Identify which cell holds the provided text, then report its [X, Y] central coordinate. 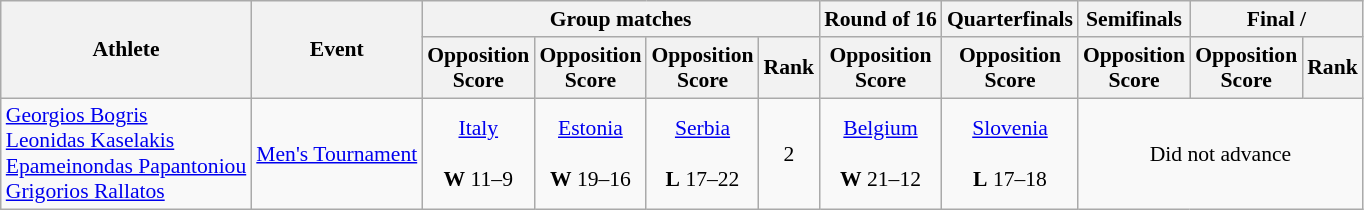
Event [336, 50]
2 [790, 154]
Semifinals [1134, 19]
SerbiaL 17–22 [702, 154]
Men's Tournament [336, 154]
Quarterfinals [1010, 19]
SloveniaL 17–18 [1010, 154]
Did not advance [1220, 154]
EstoniaW 19–16 [590, 154]
Group matches [620, 19]
Athlete [126, 50]
BelgiumW 21–12 [880, 154]
Georgios BogrisLeonidas KaselakisEpameinondas PapantoniouGrigorios Rallatos [126, 154]
Final / [1276, 19]
ItalyW 11–9 [478, 154]
Round of 16 [880, 19]
